Search for the cell housing the specified text and yield its (X, Y) center coordinate. 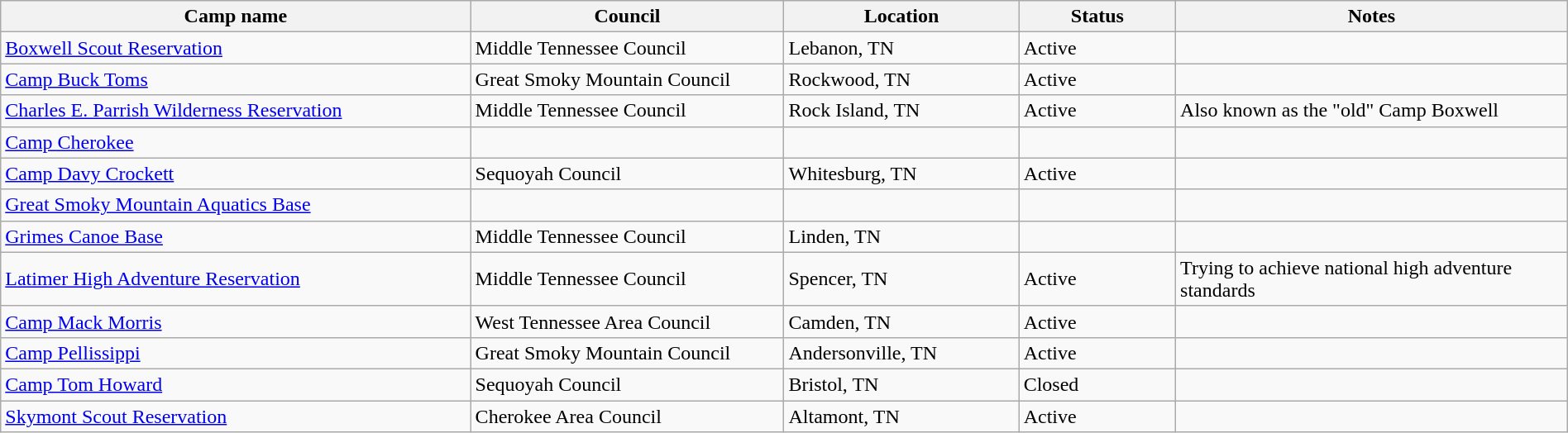
Grimes Canoe Base (236, 236)
Altamont, TN (901, 416)
Camp Tom Howard (236, 384)
Andersonville, TN (901, 353)
Spencer, TN (901, 279)
Trying to achieve national high adventure standards (1372, 279)
Camp Buck Toms (236, 79)
Bristol, TN (901, 384)
Rockwood, TN (901, 79)
Status (1097, 17)
Charles E. Parrish Wilderness Reservation (236, 111)
Boxwell Scout Reservation (236, 48)
Linden, TN (901, 236)
Camp Davy Crockett (236, 174)
Great Smoky Mountain Aquatics Base (236, 205)
Camp name (236, 17)
Rock Island, TN (901, 111)
Location (901, 17)
Camp Pellissippi (236, 353)
Cherokee Area Council (627, 416)
Latimer High Adventure Reservation (236, 279)
Skymont Scout Reservation (236, 416)
Camp Cherokee (236, 142)
Also known as the "old" Camp Boxwell (1372, 111)
Lebanon, TN (901, 48)
West Tennessee Area Council (627, 321)
Closed (1097, 384)
Council (627, 17)
Whitesburg, TN (901, 174)
Camp Mack Morris (236, 321)
Camden, TN (901, 321)
Notes (1372, 17)
